Determine the [X, Y] coordinate at the center of the cell enclosing the given text.  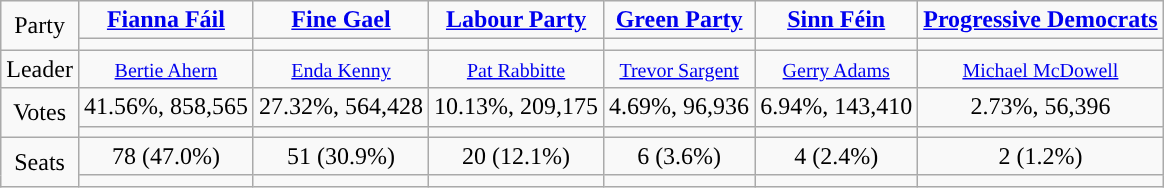
Fine Gael [340, 20]
Gerry Adams [836, 69]
Bertie Ahern [166, 69]
Party [40, 26]
Michael McDowell [1040, 69]
Progressive Democrats [1040, 20]
Trevor Sargent [680, 69]
Fianna Fáil [166, 20]
Enda Kenny [340, 69]
78 (47.0%) [166, 156]
2.73%, 56,396 [1040, 107]
6.94%, 143,410 [836, 107]
51 (30.9%) [340, 156]
Pat Rabbitte [516, 69]
Labour Party [516, 20]
6 (3.6%) [680, 156]
Votes [40, 112]
4.69%, 96,936 [680, 107]
27.32%, 564,428 [340, 107]
10.13%, 209,175 [516, 107]
Green Party [680, 20]
20 (12.1%) [516, 156]
2 (1.2%) [1040, 156]
Leader [40, 69]
Seats [40, 162]
4 (2.4%) [836, 156]
Sinn Féin [836, 20]
41.56%, 858,565 [166, 107]
